Output the (x, y) coordinate of the center of the cell containing the given text.  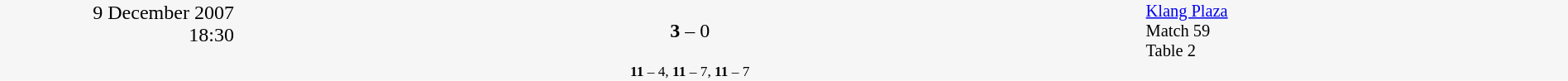
Klang PlazaMatch 59Table 2 (1356, 31)
3 – 0 (690, 31)
11 – 4, 11 – 7, 11 – 7 (690, 71)
9 December 200718:30 (117, 40)
